For the text-containing cell, return its midpoint in [X, Y] coordinate format. 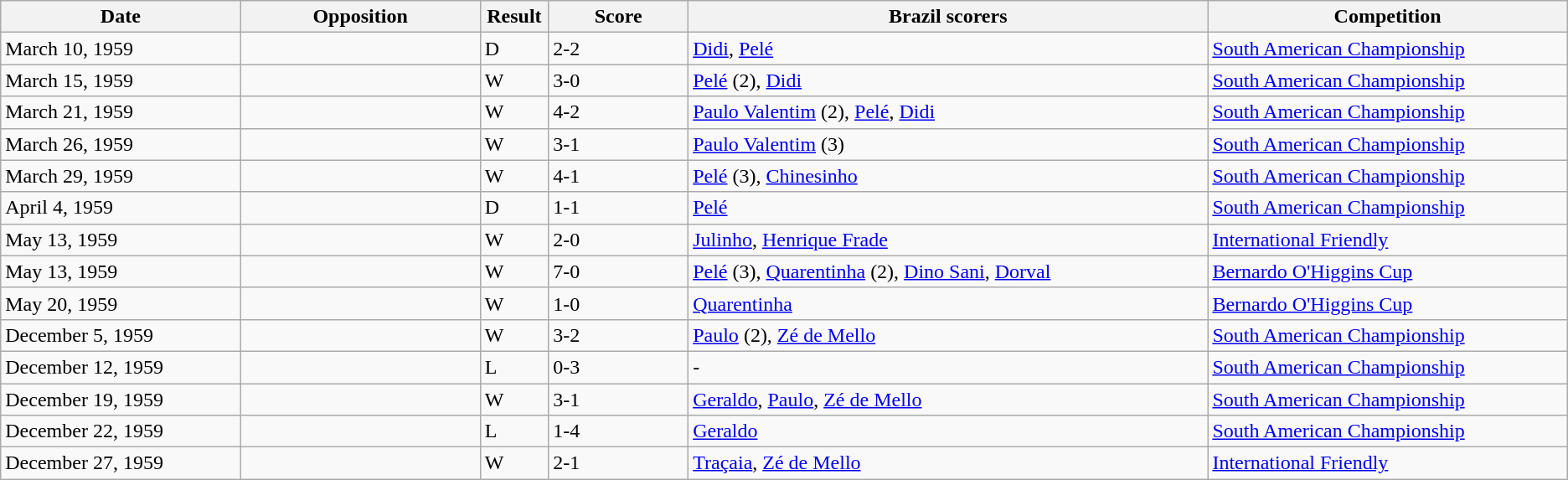
Quarentinha [948, 303]
1-1 [618, 208]
Pelé (3), Chinesinho [948, 176]
3-2 [618, 335]
December 12, 1959 [121, 367]
3-0 [618, 80]
March 21, 1959 [121, 112]
December 22, 1959 [121, 431]
Paulo Valentim (2), Pelé, Didi [948, 112]
March 26, 1959 [121, 144]
Didi, Pelé [948, 49]
Pelé [948, 208]
1-4 [618, 431]
Traçaia, Zé de Mello [948, 463]
December 19, 1959 [121, 400]
Pelé (2), Didi [948, 80]
4-2 [618, 112]
Geraldo, Paulo, Zé de Mello [948, 400]
2-2 [618, 49]
- [948, 367]
December 27, 1959 [121, 463]
March 15, 1959 [121, 80]
2-1 [618, 463]
Brazil scorers [948, 17]
Geraldo [948, 431]
May 20, 1959 [121, 303]
December 5, 1959 [121, 335]
April 4, 1959 [121, 208]
0-3 [618, 367]
Paulo (2), Zé de Mello [948, 335]
Opposition [360, 17]
March 10, 1959 [121, 49]
Result [514, 17]
March 29, 1959 [121, 176]
Julinho, Henrique Frade [948, 240]
1-0 [618, 303]
7-0 [618, 271]
2-0 [618, 240]
Score [618, 17]
Competition [1387, 17]
Paulo Valentim (3) [948, 144]
Pelé (3), Quarentinha (2), Dino Sani, Dorval [948, 271]
4-1 [618, 176]
Date [121, 17]
